Return the (X, Y) coordinate for the center point of the cell that contains the specified text.  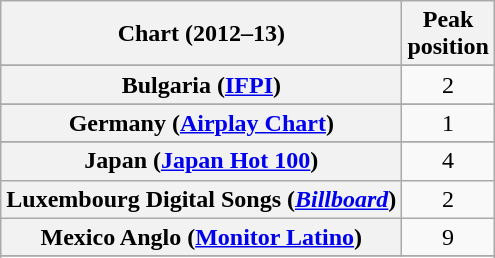
1 (448, 123)
Mexico Anglo (Monitor Latino) (202, 237)
Germany (Airplay Chart) (202, 123)
9 (448, 237)
Peakposition (448, 34)
Luxembourg Digital Songs (Billboard) (202, 199)
4 (448, 161)
Bulgaria (IFPI) (202, 85)
Chart (2012–13) (202, 34)
Japan (Japan Hot 100) (202, 161)
